Extract the (x, y) coordinate from the center of the cell holding the provided text.  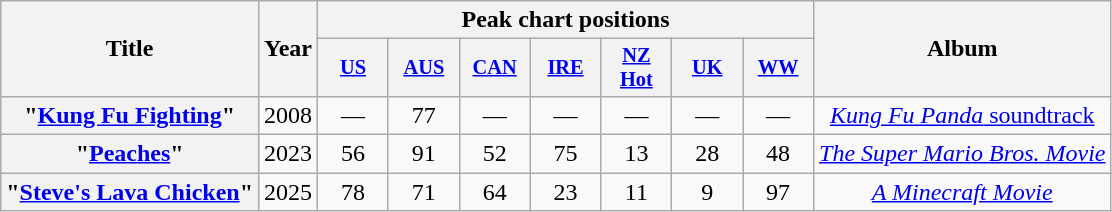
71 (424, 192)
Title (130, 49)
56 (354, 154)
Album (962, 49)
75 (566, 154)
AUS (424, 68)
A Minecraft Movie (962, 192)
Year (288, 49)
9 (708, 192)
The Super Mario Bros. Movie (962, 154)
US (354, 68)
"Steve's Lava Chicken" (130, 192)
"Peaches" (130, 154)
IRE (566, 68)
28 (708, 154)
13 (636, 154)
23 (566, 192)
Kung Fu Panda soundtrack (962, 115)
2023 (288, 154)
78 (354, 192)
52 (494, 154)
CAN (494, 68)
UK (708, 68)
WW (778, 68)
2008 (288, 115)
NZHot (636, 68)
Peak chart positions (566, 20)
"Kung Fu Fighting" (130, 115)
64 (494, 192)
77 (424, 115)
91 (424, 154)
2025 (288, 192)
97 (778, 192)
11 (636, 192)
48 (778, 154)
